Pinpoint the cell where the given text exists, returning its (x, y) midpoint coordinate. 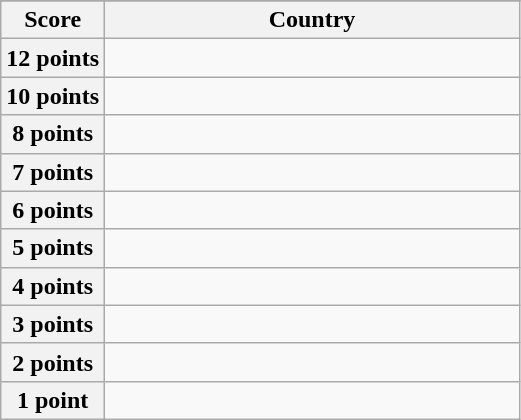
2 points (53, 362)
4 points (53, 286)
6 points (53, 210)
Country (312, 20)
3 points (53, 324)
12 points (53, 58)
10 points (53, 96)
5 points (53, 248)
1 point (53, 400)
7 points (53, 172)
Score (53, 20)
8 points (53, 134)
